Pinpoint the cell where the given text exists, returning its [x, y] midpoint coordinate. 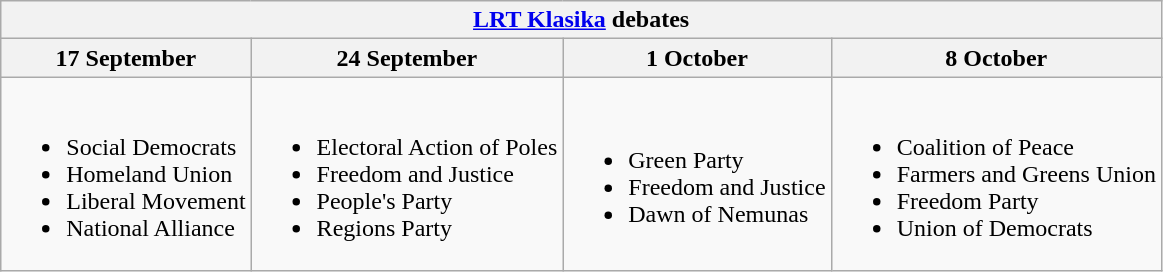
24 September [407, 58]
1 October [697, 58]
Electoral Action of PolesFreedom and JusticePeople's PartyRegions Party [407, 174]
8 October [996, 58]
Green PartyFreedom and JusticeDawn of Nemunas [697, 174]
Coalition of PeaceFarmers and Greens UnionFreedom PartyUnion of Democrats [996, 174]
LRT Klasika debates [582, 20]
Social DemocratsHomeland UnionLiberal MovementNational Alliance [126, 174]
17 September [126, 58]
